Scan for the cell matching the given text and deliver its (X, Y) coordinate at center. 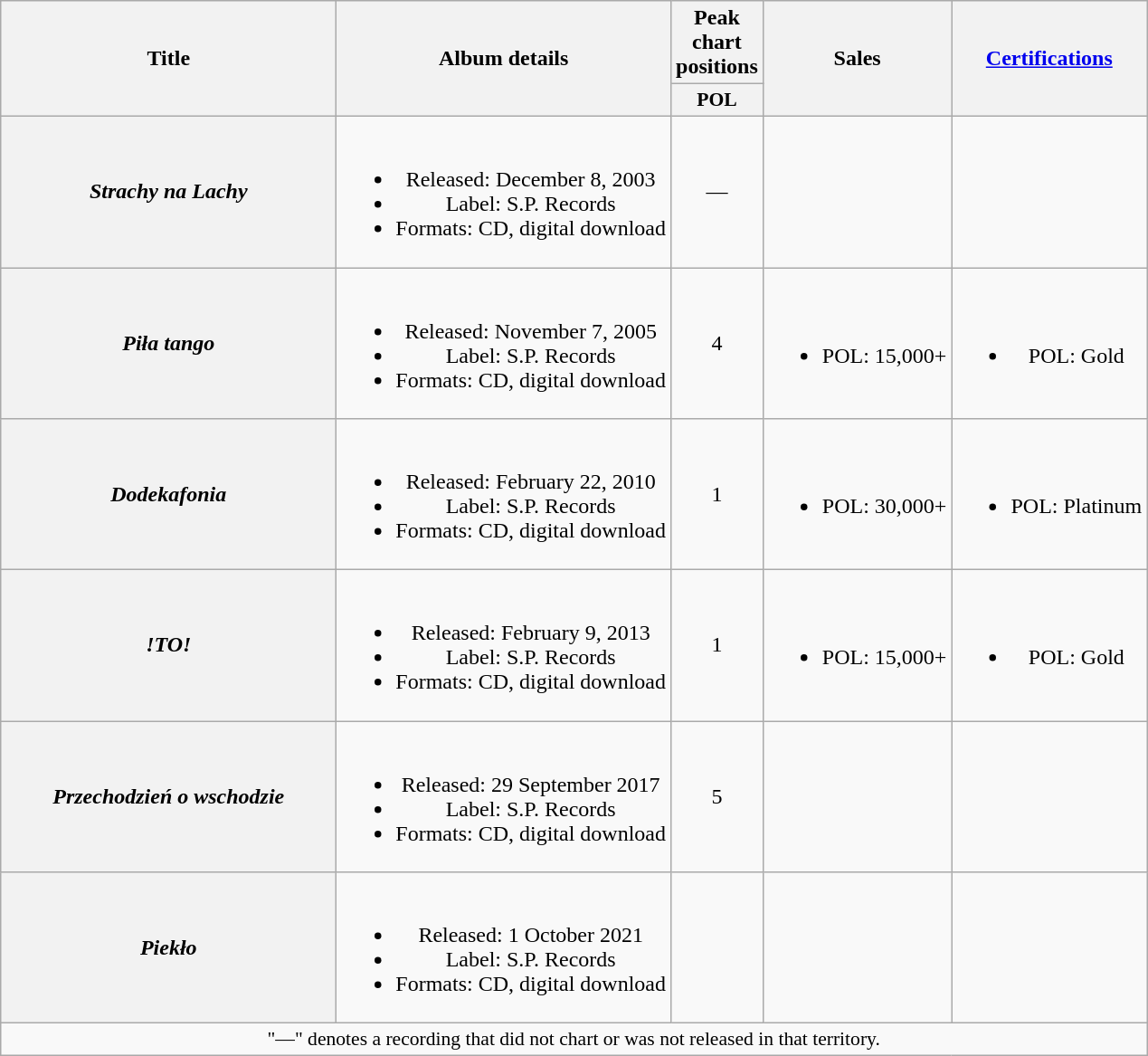
POL (717, 100)
4 (717, 344)
Przechodzień o wschodzie (168, 796)
Released: 29 September 2017Label: S.P. RecordsFormats: CD, digital download (504, 796)
Certifications (1049, 59)
POL: Platinum (1049, 494)
5 (717, 796)
Released: February 9, 2013Label: S.P. RecordsFormats: CD, digital download (504, 646)
!TO! (168, 646)
Sales (858, 59)
Released: November 7, 2005Label: S.P. RecordsFormats: CD, digital download (504, 344)
Dodekafonia (168, 494)
Peak chart positions (717, 43)
Strachy na Lachy (168, 192)
Released: February 22, 2010Label: S.P. RecordsFormats: CD, digital download (504, 494)
Piekło (168, 948)
Album details (504, 59)
Released: December 8, 2003Label: S.P. RecordsFormats: CD, digital download (504, 192)
"—" denotes a recording that did not chart or was not released in that territory. (574, 1040)
— (717, 192)
Title (168, 59)
POL: 30,000+ (858, 494)
Released: 1 October 2021Label: S.P. RecordsFormats: CD, digital download (504, 948)
Piła tango (168, 344)
